Return the (x, y) coordinate for the center point of the cell that contains the specified text.  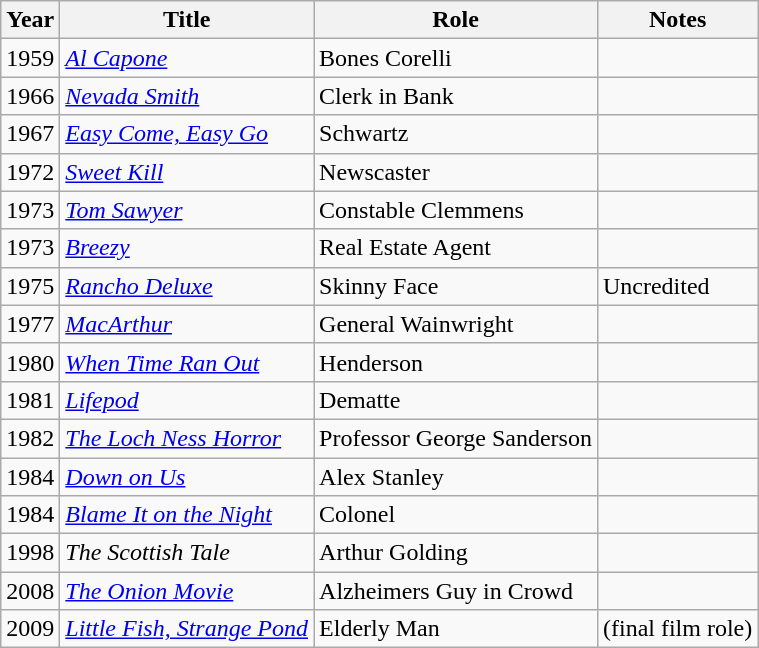
1982 (30, 438)
1959 (30, 58)
Blame It on the Night (187, 515)
Henderson (456, 362)
Skinny Face (456, 286)
The Scottish Tale (187, 553)
1967 (30, 134)
Role (456, 20)
Clerk in Bank (456, 96)
Real Estate Agent (456, 248)
Alzheimers Guy in Crowd (456, 591)
Newscaster (456, 172)
Lifepod (187, 400)
Al Capone (187, 58)
Notes (677, 20)
Title (187, 20)
1977 (30, 324)
Breezy (187, 248)
General Wainwright (456, 324)
Rancho Deluxe (187, 286)
2009 (30, 629)
1966 (30, 96)
The Loch Ness Horror (187, 438)
MacArthur (187, 324)
Little Fish, Strange Pond (187, 629)
(final film role) (677, 629)
Sweet Kill (187, 172)
Constable Clemmens (456, 210)
Schwartz (456, 134)
Colonel (456, 515)
Year (30, 20)
Dematte (456, 400)
1980 (30, 362)
1998 (30, 553)
Tom Sawyer (187, 210)
The Onion Movie (187, 591)
Bones Corelli (456, 58)
Uncredited (677, 286)
When Time Ran Out (187, 362)
1981 (30, 400)
2008 (30, 591)
Alex Stanley (456, 477)
1972 (30, 172)
Easy Come, Easy Go (187, 134)
Nevada Smith (187, 96)
Elderly Man (456, 629)
Down on Us (187, 477)
1975 (30, 286)
Professor George Sanderson (456, 438)
Arthur Golding (456, 553)
